Return the [x, y] coordinate for the center point of the cell that contains the specified text.  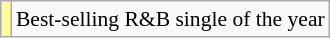
Best-selling R&B single of the year [170, 19]
